From the cell containing the given text, extract its center point as (X, Y) coordinate. 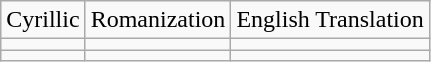
Cyrillic (43, 20)
English Translation (330, 20)
Romanization (158, 20)
